Determine the [X, Y] coordinate at the center of the cell enclosing the given text.  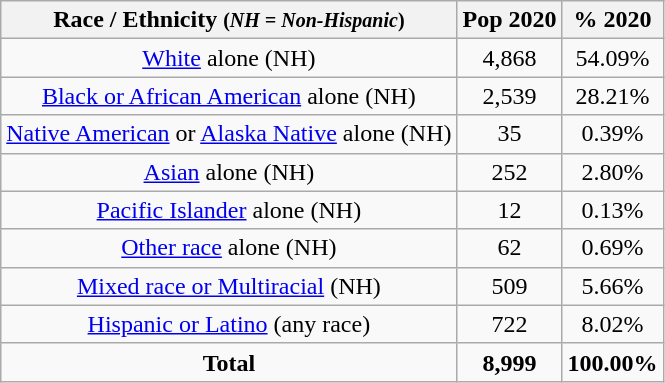
Black or African American alone (NH) [229, 96]
Other race alone (NH) [229, 248]
Race / Ethnicity (NH = Non-Hispanic) [229, 20]
5.66% [612, 286]
Total [229, 362]
2.80% [612, 172]
35 [510, 134]
54.09% [612, 58]
Hispanic or Latino (any race) [229, 324]
Pacific Islander alone (NH) [229, 210]
White alone (NH) [229, 58]
0.13% [612, 210]
722 [510, 324]
100.00% [612, 362]
0.39% [612, 134]
509 [510, 286]
8.02% [612, 324]
12 [510, 210]
% 2020 [612, 20]
8,999 [510, 362]
2,539 [510, 96]
4,868 [510, 58]
Pop 2020 [510, 20]
Mixed race or Multiracial (NH) [229, 286]
62 [510, 248]
Native American or Alaska Native alone (NH) [229, 134]
252 [510, 172]
Asian alone (NH) [229, 172]
28.21% [612, 96]
0.69% [612, 248]
